Determine the [X, Y] coordinate at the center of the cell enclosing the given text.  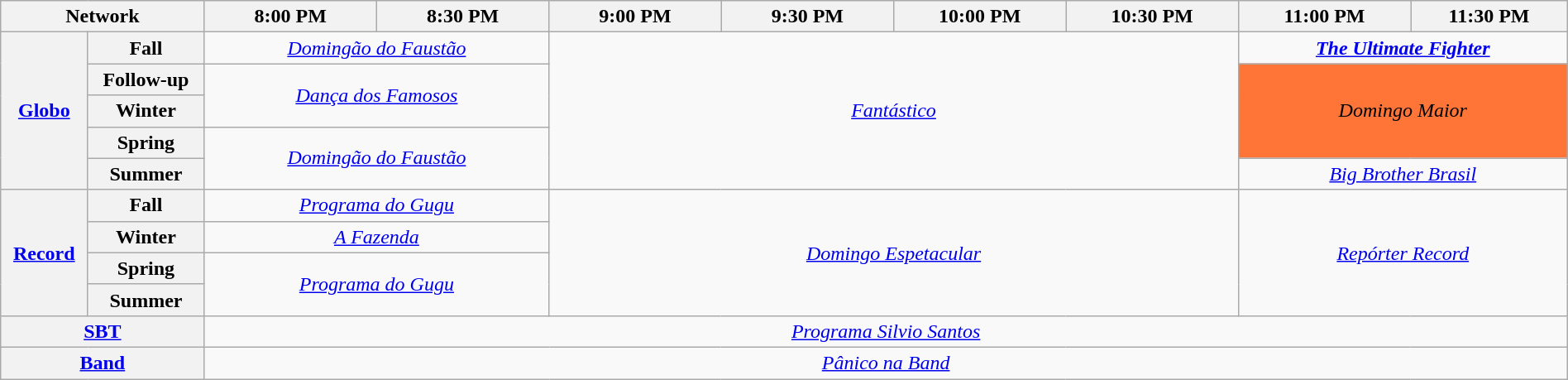
11:30 PM [1489, 17]
Pânico na Band [886, 363]
10:30 PM [1152, 17]
Programa Silvio Santos [886, 331]
A Fazenda [377, 237]
8:30 PM [462, 17]
Big Brother Brasil [1403, 174]
Band [103, 363]
9:00 PM [635, 17]
Domingo Maior [1403, 111]
The Ultimate Fighter [1403, 48]
9:30 PM [807, 17]
Repórter Record [1403, 253]
Domingo Espetacular [894, 253]
Dança dos Famosos [377, 95]
11:00 PM [1324, 17]
Fantástico [894, 111]
Globo [45, 111]
Record [45, 253]
Network [103, 17]
8:00 PM [290, 17]
SBT [103, 331]
10:00 PM [980, 17]
Follow-up [146, 79]
